Find where the given text appears and provide that cell's center as (x, y) coordinate. 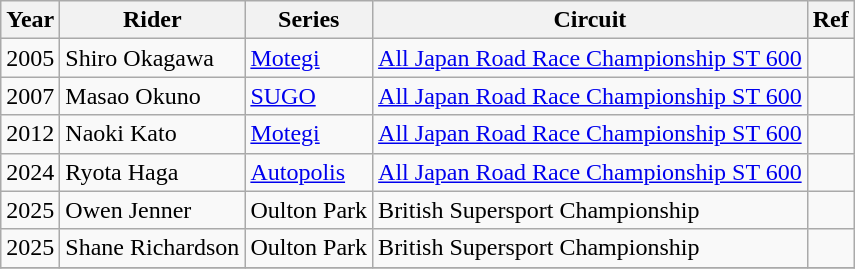
Ref (830, 20)
Year (30, 20)
2024 (30, 172)
Ryota Haga (152, 172)
SUGO (309, 96)
Masao Okuno (152, 96)
2005 (30, 58)
Owen Jenner (152, 210)
Naoki Kato (152, 134)
2012 (30, 134)
Autopolis (309, 172)
Circuit (590, 20)
Shiro Okagawa (152, 58)
2007 (30, 96)
Rider (152, 20)
Series (309, 20)
Shane Richardson (152, 248)
